Return (x, y) of the center of cell containing provided text 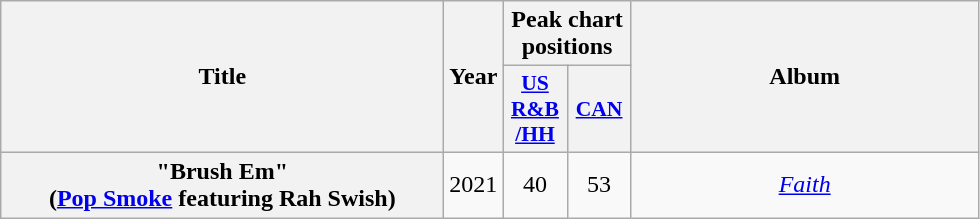
2021 (474, 184)
Faith (804, 184)
Peak chart positions (567, 34)
Album (804, 77)
40 (535, 184)
Year (474, 77)
Title (222, 77)
CAN (599, 110)
53 (599, 184)
"Brush Em"(Pop Smoke featuring Rah Swish) (222, 184)
USR&B/HH (535, 110)
